Return the [x, y] coordinate for the center point of the cell that contains the specified text.  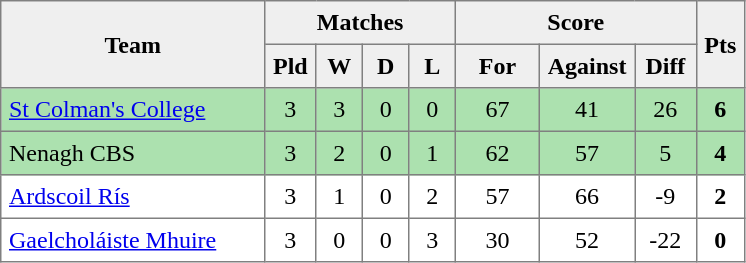
26 [666, 110]
For [497, 66]
5 [666, 153]
-22 [666, 240]
Diff [666, 66]
Against [586, 66]
-9 [666, 197]
D [385, 66]
Pts [720, 44]
Score [576, 23]
St Colman's College [133, 110]
6 [720, 110]
Nenagh CBS [133, 153]
30 [497, 240]
Team [133, 44]
67 [497, 110]
W [339, 66]
Gaelcholáiste Mhuire [133, 240]
52 [586, 240]
Matches [360, 23]
Pld [290, 66]
Ardscoil Rís [133, 197]
41 [586, 110]
66 [586, 197]
62 [497, 153]
4 [720, 153]
L [432, 66]
